Identify which cell holds the provided text, then report its (x, y) central coordinate. 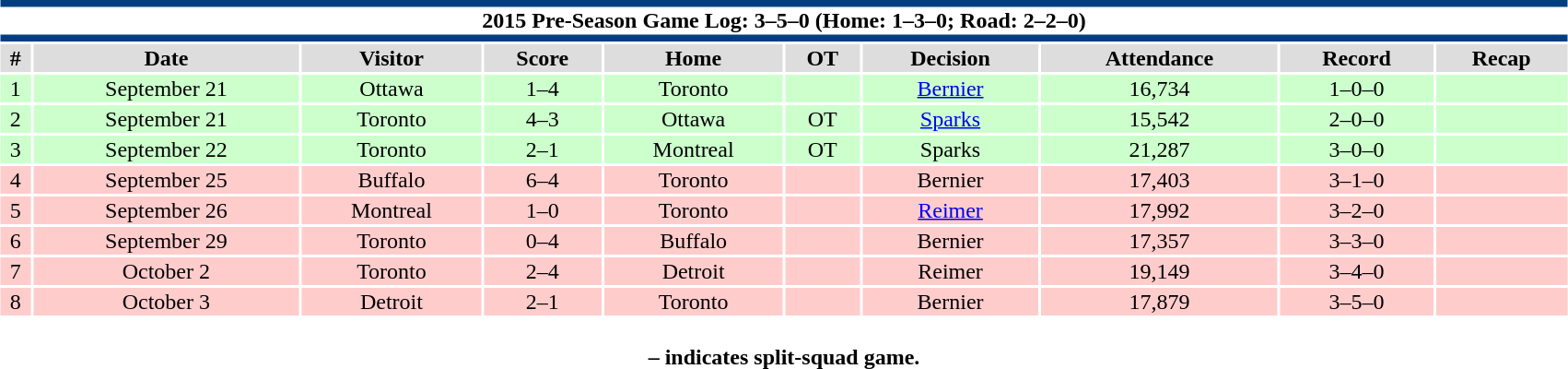
Visitor (392, 58)
7 (16, 271)
5 (16, 210)
6 (16, 241)
1–4 (543, 89)
6–4 (543, 180)
16,734 (1159, 89)
Score (543, 58)
September 26 (166, 210)
3–1–0 (1357, 180)
September 22 (166, 149)
17,403 (1159, 180)
17,992 (1159, 210)
17,357 (1159, 241)
September 25 (166, 180)
2015 Pre-Season Game Log: 3–5–0 (Home: 1–3–0; Road: 2–2–0) (784, 20)
3–3–0 (1357, 241)
Date (166, 58)
Record (1357, 58)
Decision (951, 58)
1 (16, 89)
2–0–0 (1357, 119)
Home (694, 58)
0–4 (543, 241)
2 (16, 119)
1–0 (543, 210)
1–0–0 (1357, 89)
October 3 (166, 302)
Attendance (1159, 58)
3–2–0 (1357, 210)
3–4–0 (1357, 271)
3 (16, 149)
# (16, 58)
4 (16, 180)
19,149 (1159, 271)
17,879 (1159, 302)
4–3 (543, 119)
3–5–0 (1357, 302)
September 29 (166, 241)
October 2 (166, 271)
21,287 (1159, 149)
8 (16, 302)
3–0–0 (1357, 149)
Recap (1502, 58)
2–4 (543, 271)
15,542 (1159, 119)
